Determine the (X, Y) coordinate at the center of the cell enclosing the given text.  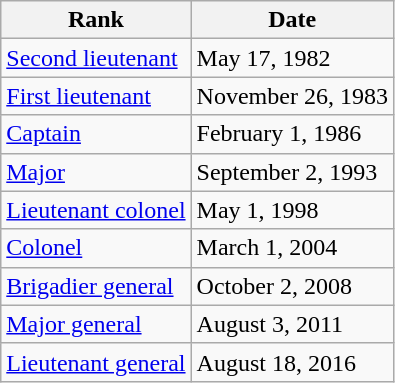
Rank (96, 20)
Brigadier general (96, 286)
Second lieutenant (96, 58)
Major (96, 172)
May 17, 1982 (292, 58)
Colonel (96, 248)
Captain (96, 134)
Lieutenant general (96, 362)
September 2, 1993 (292, 172)
Date (292, 20)
First lieutenant (96, 96)
Lieutenant colonel (96, 210)
November 26, 1983 (292, 96)
Major general (96, 324)
March 1, 2004 (292, 248)
October 2, 2008 (292, 286)
August 3, 2011 (292, 324)
August 18, 2016 (292, 362)
May 1, 1998 (292, 210)
February 1, 1986 (292, 134)
